Extract the (X, Y) coordinate from the center of the cell holding the provided text.  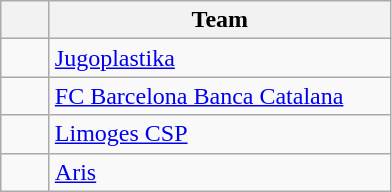
Aris (220, 172)
FC Barcelona Banca Catalana (220, 96)
Team (220, 20)
Limoges CSP (220, 134)
Jugoplastika (220, 58)
